Capture the cell that displays the provided text and extract its (X, Y) central coordinate. 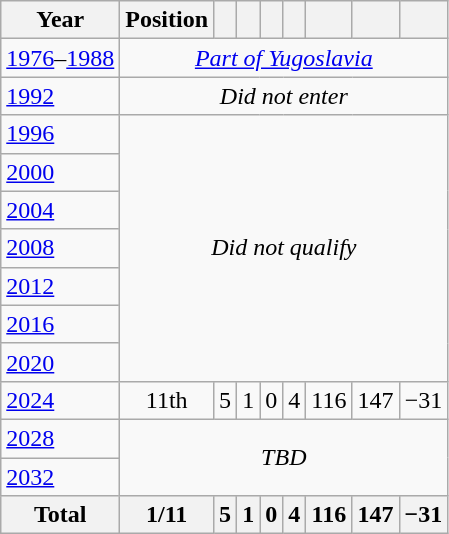
1976–1988 (60, 58)
2024 (60, 400)
2020 (60, 362)
Year (60, 20)
2008 (60, 248)
1992 (60, 96)
2004 (60, 210)
2012 (60, 286)
2032 (60, 477)
2028 (60, 438)
Total (60, 515)
1/11 (167, 515)
Part of Yugoslavia (284, 58)
TBD (284, 457)
Position (167, 20)
2000 (60, 172)
11th (167, 400)
Did not qualify (284, 248)
Did not enter (284, 96)
1996 (60, 134)
2016 (60, 324)
